Extract the [x, y] coordinate from the center of the cell holding the provided text.  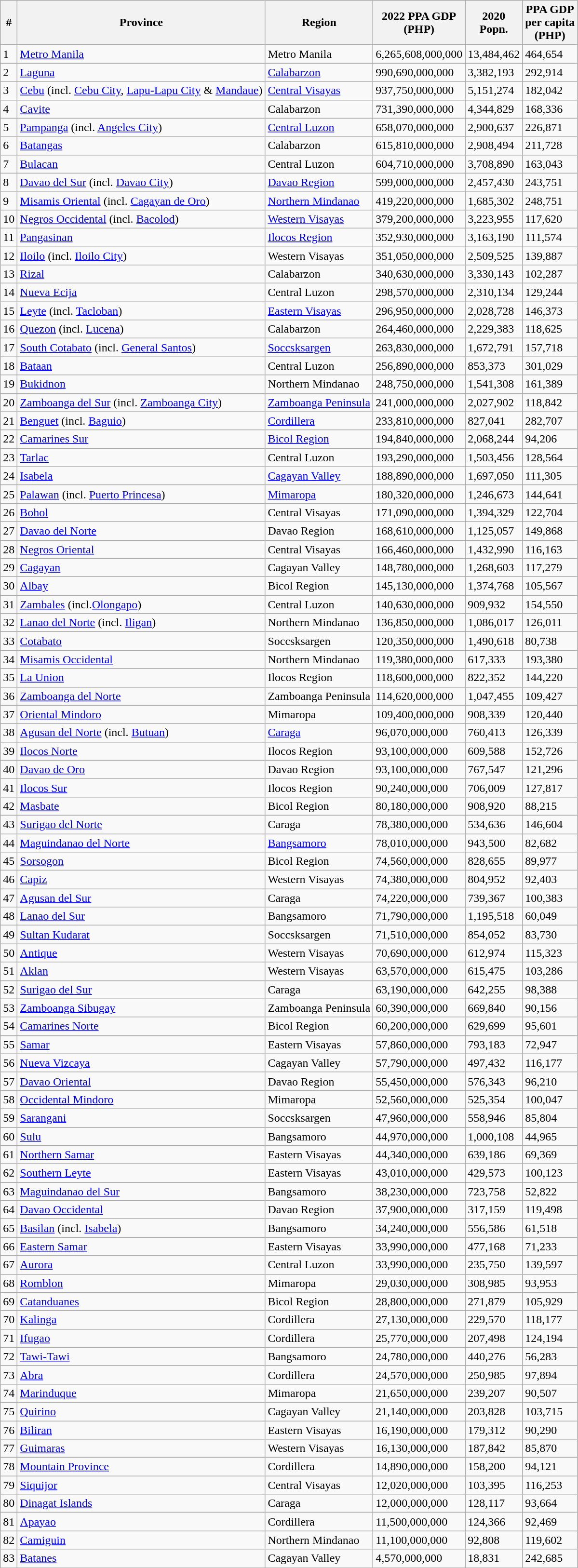
Nueva Vizcaya [141, 1063]
30 [9, 586]
38,230,000,000 [419, 1192]
264,460,000,000 [419, 329]
90,507 [550, 1393]
243,751 [550, 182]
149,868 [550, 531]
Cotabato [141, 641]
706,009 [494, 788]
75 [9, 1411]
18 [9, 366]
25 [9, 494]
Ilocos Norte [141, 751]
61,518 [550, 1228]
PPA GDPper capita(PHP) [550, 23]
Mountain Province [141, 1467]
111,574 [550, 237]
256,890,000,000 [419, 366]
Rizal [141, 274]
Bukidnon [141, 384]
116,163 [550, 549]
48 [9, 916]
21 [9, 421]
37,900,000,000 [419, 1210]
94,121 [550, 1467]
100,047 [550, 1099]
615,810,000,000 [419, 146]
235,750 [494, 1265]
105,567 [550, 586]
340,630,000,000 [419, 274]
90,156 [550, 1008]
317,159 [494, 1210]
93,664 [550, 1503]
525,354 [494, 1099]
12,020,000,000 [419, 1485]
20 [9, 402]
854,052 [494, 935]
46 [9, 880]
194,840,000,000 [419, 439]
11 [9, 237]
55 [9, 1045]
55,450,000,000 [419, 1081]
2,908,494 [494, 146]
1,503,456 [494, 457]
144,220 [550, 678]
103,286 [550, 971]
Benguet (incl. Baguio) [141, 421]
16,130,000,000 [419, 1448]
Sorsogon [141, 861]
351,050,000,000 [419, 256]
92,469 [550, 1522]
12,000,000,000 [419, 1503]
Sulu [141, 1136]
739,367 [494, 898]
27 [9, 531]
120,440 [550, 714]
100,123 [550, 1173]
Cagayan [141, 568]
604,710,000,000 [419, 164]
80 [9, 1503]
70,690,000,000 [419, 953]
63,570,000,000 [419, 971]
534,636 [494, 824]
Palawan (incl. Puerto Princesa) [141, 494]
Masbate [141, 806]
80,180,000,000 [419, 806]
29 [9, 568]
1,195,518 [494, 916]
248,750,000,000 [419, 384]
Province [141, 23]
85,804 [550, 1118]
71 [9, 1338]
Zamboanga del Norte [141, 696]
41 [9, 788]
129,244 [550, 293]
Davao del Norte [141, 531]
2,068,244 [494, 439]
292,914 [550, 72]
226,871 [550, 127]
Negros Occidental (incl. Bacolod) [141, 219]
352,930,000,000 [419, 237]
79 [9, 1485]
96,070,000,000 [419, 733]
239,207 [494, 1393]
126,011 [550, 623]
Davao Oriental [141, 1081]
146,604 [550, 824]
93,953 [550, 1283]
145,130,000,000 [419, 586]
47,960,000,000 [419, 1118]
136,850,000,000 [419, 623]
28,800,000,000 [419, 1301]
52,560,000,000 [419, 1099]
69 [9, 1301]
115,323 [550, 953]
793,183 [494, 1045]
77 [9, 1448]
119,380,000,000 [419, 659]
78,380,000,000 [419, 824]
629,699 [494, 1026]
72,947 [550, 1045]
88,215 [550, 806]
2,028,728 [494, 311]
908,339 [494, 714]
161,389 [550, 384]
66 [9, 1246]
57 [9, 1081]
119,498 [550, 1210]
Albay [141, 586]
43 [9, 824]
Bulacan [141, 164]
83,730 [550, 935]
615,475 [494, 971]
Laguna [141, 72]
105,929 [550, 1301]
69,369 [550, 1155]
5 [9, 127]
Maguindanao del Sur [141, 1192]
1,374,768 [494, 586]
Agusan del Norte (incl. Butuan) [141, 733]
64 [9, 1210]
44,965 [550, 1136]
Kalinga [141, 1320]
71,510,000,000 [419, 935]
Bataan [141, 366]
29,030,000,000 [419, 1283]
157,718 [550, 348]
166,460,000,000 [419, 549]
2,900,637 [494, 127]
97,894 [550, 1375]
5,151,274 [494, 91]
Eastern Samar [141, 1246]
13,484,462 [494, 54]
Biliran [141, 1430]
1,125,057 [494, 531]
63,190,000,000 [419, 990]
Isabela [141, 476]
89,977 [550, 861]
576,343 [494, 1081]
74,560,000,000 [419, 861]
Cavite [141, 109]
23 [9, 457]
497,432 [494, 1063]
36 [9, 696]
2020Popn. [494, 23]
44,970,000,000 [419, 1136]
Romblon [141, 1283]
Lanao del Sur [141, 916]
248,751 [550, 201]
179,312 [494, 1430]
Lanao del Norte (incl. Iligan) [141, 623]
27,130,000,000 [419, 1320]
74 [9, 1393]
1,394,329 [494, 512]
308,985 [494, 1283]
78 [9, 1467]
4,570,000,000 [419, 1558]
39 [9, 751]
92,808 [494, 1540]
Catanduanes [141, 1301]
301,029 [550, 366]
102,287 [550, 274]
233,810,000,000 [419, 421]
35 [9, 678]
144,641 [550, 494]
57,860,000,000 [419, 1045]
168,610,000,000 [419, 531]
111,305 [550, 476]
73 [9, 1375]
168,336 [550, 109]
26 [9, 512]
187,842 [494, 1448]
13 [9, 274]
8 [9, 182]
124,194 [550, 1338]
116,253 [550, 1485]
128,564 [550, 457]
51 [9, 971]
56,283 [550, 1356]
49 [9, 935]
171,090,000,000 [419, 512]
74,220,000,000 [419, 898]
639,186 [494, 1155]
Bohol [141, 512]
44 [9, 843]
558,946 [494, 1118]
82 [9, 1540]
Maguindanao del Norte [141, 843]
2,457,430 [494, 182]
124,366 [494, 1522]
83 [9, 1558]
296,950,000,000 [419, 311]
19 [9, 384]
241,000,000,000 [419, 402]
62 [9, 1173]
Apayao [141, 1522]
556,586 [494, 1228]
477,168 [494, 1246]
24,570,000,000 [419, 1375]
Camiguin [141, 1540]
59 [9, 1118]
6 [9, 146]
464,654 [550, 54]
1,432,990 [494, 549]
7 [9, 164]
3,163,190 [494, 237]
943,500 [494, 843]
10 [9, 219]
731,390,000,000 [419, 109]
Sarangani [141, 1118]
44,340,000,000 [419, 1155]
152,726 [550, 751]
126,339 [550, 733]
642,255 [494, 990]
271,879 [494, 1301]
Cebu (incl. Cebu City, Lapu-Lapu City & Mandaue) [141, 91]
4,344,829 [494, 109]
Guimaras [141, 1448]
Batanes [141, 1558]
Oriental Mindoro [141, 714]
11,100,000,000 [419, 1540]
94,206 [550, 439]
68 [9, 1283]
937,750,000,000 [419, 91]
1,685,302 [494, 201]
21,650,000,000 [419, 1393]
828,655 [494, 861]
34 [9, 659]
Camarines Norte [141, 1026]
3,330,143 [494, 274]
25,770,000,000 [419, 1338]
114,620,000,000 [419, 696]
22 [9, 439]
Samar [141, 1045]
18,831 [494, 1558]
379,200,000,000 [419, 219]
70 [9, 1320]
60,390,000,000 [419, 1008]
72 [9, 1356]
3 [9, 91]
298,570,000,000 [419, 293]
118,842 [550, 402]
32 [9, 623]
50 [9, 953]
34,240,000,000 [419, 1228]
1,086,017 [494, 623]
60,049 [550, 916]
120,350,000,000 [419, 641]
2,229,383 [494, 329]
Davao del Sur (incl. Davao City) [141, 182]
2022 PPA GDP(PHP) [419, 23]
92,403 [550, 880]
Misamis Occidental [141, 659]
58 [9, 1099]
6,265,608,000,000 [419, 54]
146,373 [550, 311]
804,952 [494, 880]
723,758 [494, 1192]
118,625 [550, 329]
1,490,618 [494, 641]
1,000,108 [494, 1136]
Misamis Oriental (incl. Cagayan de Oro) [141, 201]
Zamboanga del Sur (incl. Zamboanga City) [141, 402]
37 [9, 714]
853,373 [494, 366]
609,588 [494, 751]
52 [9, 990]
180,320,000,000 [419, 494]
Aklan [141, 971]
24,780,000,000 [419, 1356]
182,042 [550, 91]
47 [9, 898]
1,541,308 [494, 384]
61 [9, 1155]
109,427 [550, 696]
42 [9, 806]
Davao de Oro [141, 769]
15 [9, 311]
Marinduque [141, 1393]
60,200,000,000 [419, 1026]
909,932 [494, 604]
Tarlac [141, 457]
139,887 [550, 256]
3,223,955 [494, 219]
100,383 [550, 898]
2,027,902 [494, 402]
14 [9, 293]
# [9, 23]
193,290,000,000 [419, 457]
229,570 [494, 1320]
80,738 [550, 641]
Dinagat Islands [141, 1503]
Nueva Ecija [141, 293]
43,010,000,000 [419, 1173]
96,210 [550, 1081]
90,290 [550, 1430]
21,140,000,000 [419, 1411]
109,400,000,000 [419, 714]
140,630,000,000 [419, 604]
158,200 [494, 1467]
9 [9, 201]
76 [9, 1430]
282,707 [550, 421]
103,395 [494, 1485]
117,279 [550, 568]
Occidental Mindoro [141, 1099]
54 [9, 1026]
4 [9, 109]
117,620 [550, 219]
33 [9, 641]
South Cotabato (incl. General Santos) [141, 348]
118,177 [550, 1320]
121,296 [550, 769]
Quezon (incl. Lucena) [141, 329]
71,233 [550, 1246]
1 [9, 54]
12 [9, 256]
67 [9, 1265]
2,509,525 [494, 256]
90,240,000,000 [419, 788]
122,704 [550, 512]
119,602 [550, 1540]
118,600,000,000 [419, 678]
57,790,000,000 [419, 1063]
71,790,000,000 [419, 916]
154,550 [550, 604]
203,828 [494, 1411]
60 [9, 1136]
95,601 [550, 1026]
211,728 [550, 146]
990,690,000,000 [419, 72]
163,043 [550, 164]
40 [9, 769]
1,672,791 [494, 348]
16,190,000,000 [419, 1430]
Batangas [141, 146]
1,697,050 [494, 476]
11,500,000,000 [419, 1522]
250,985 [494, 1375]
440,276 [494, 1356]
24 [9, 476]
612,974 [494, 953]
14,890,000,000 [419, 1467]
17 [9, 348]
827,041 [494, 421]
242,685 [550, 1558]
Negros Oriental [141, 549]
148,780,000,000 [419, 568]
85,870 [550, 1448]
263,830,000,000 [419, 348]
767,547 [494, 769]
127,817 [550, 788]
82,682 [550, 843]
La Union [141, 678]
Quirino [141, 1411]
65 [9, 1228]
Ifugao [141, 1338]
56 [9, 1063]
207,498 [494, 1338]
Northern Samar [141, 1155]
Leyte (incl. Tacloban) [141, 311]
Davao Occidental [141, 1210]
2 [9, 72]
52,822 [550, 1192]
74,380,000,000 [419, 880]
3,382,193 [494, 72]
2,310,134 [494, 293]
599,000,000,000 [419, 182]
1,268,603 [494, 568]
429,573 [494, 1173]
Capiz [141, 880]
Surigao del Norte [141, 824]
63 [9, 1192]
139,597 [550, 1265]
Agusan del Sur [141, 898]
Pangasinan [141, 237]
658,070,000,000 [419, 127]
103,715 [550, 1411]
193,380 [550, 659]
822,352 [494, 678]
3,708,890 [494, 164]
98,388 [550, 990]
1,246,673 [494, 494]
Zambales (incl.Olongapo) [141, 604]
Southern Leyte [141, 1173]
Siquijor [141, 1485]
38 [9, 733]
Zamboanga Sibugay [141, 1008]
Region [319, 23]
Abra [141, 1375]
Iloilo (incl. Iloilo City) [141, 256]
16 [9, 329]
116,177 [550, 1063]
Pampanga (incl. Angeles City) [141, 127]
Camarines Sur [141, 439]
617,333 [494, 659]
81 [9, 1522]
78,010,000,000 [419, 843]
Basilan (incl. Isabela) [141, 1228]
760,413 [494, 733]
Aurora [141, 1265]
1,047,455 [494, 696]
Ilocos Sur [141, 788]
Sultan Kudarat [141, 935]
45 [9, 861]
28 [9, 549]
53 [9, 1008]
188,890,000,000 [419, 476]
Surigao del Sur [141, 990]
31 [9, 604]
908,920 [494, 806]
Tawi-Tawi [141, 1356]
128,117 [494, 1503]
419,220,000,000 [419, 201]
Antique [141, 953]
669,840 [494, 1008]
